Determine the (X, Y) coordinate at the center of the cell enclosing the given text.  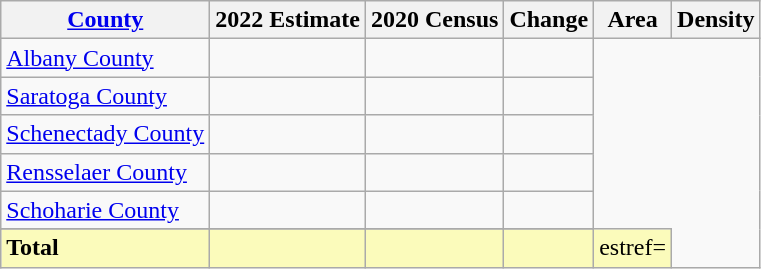
Total (106, 248)
Rensselaer County (106, 172)
Area (633, 20)
Density (716, 20)
estref= (633, 248)
Schenectady County (106, 134)
Saratoga County (106, 96)
Schoharie County (106, 210)
Change (549, 20)
2022 Estimate (288, 20)
Albany County (106, 58)
2020 Census (434, 20)
County (106, 20)
